Locate the cell with the specified text and output its [X, Y] center coordinate. 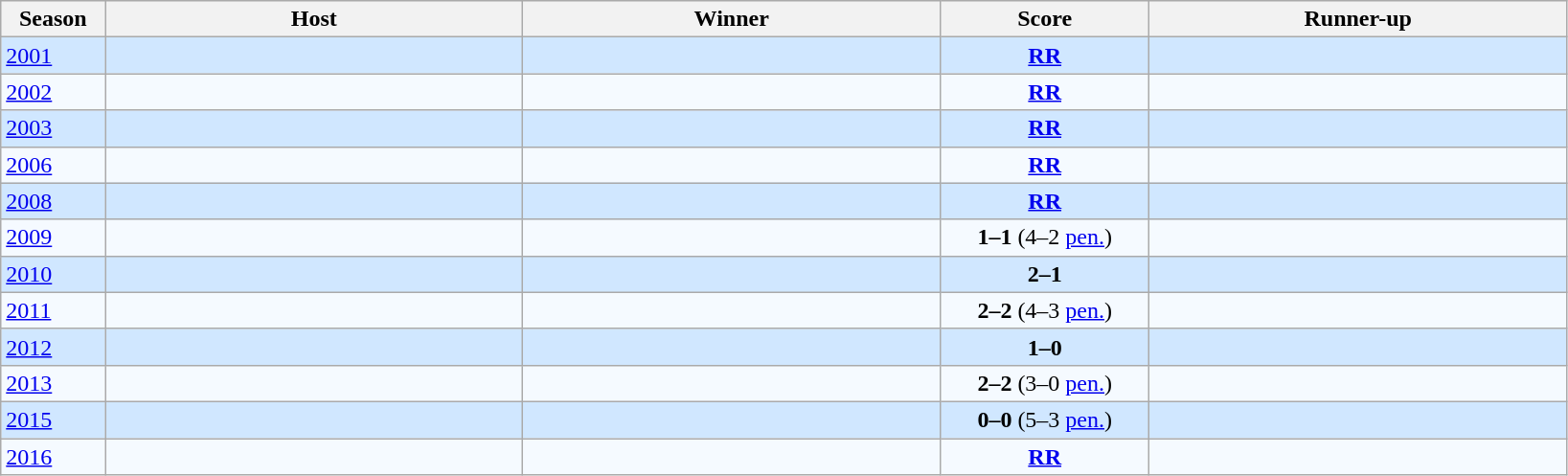
2006 [54, 165]
Host [314, 19]
2001 [54, 56]
2–1 [1045, 274]
2011 [54, 310]
2013 [54, 383]
2015 [54, 419]
2–2 (4–3 pen.) [1045, 310]
1–0 [1045, 347]
Score [1045, 19]
2009 [54, 238]
0–0 (5–3 pen.) [1045, 419]
1–1 (4–2 pen.) [1045, 238]
2016 [54, 457]
2003 [54, 128]
2–2 (3–0 pen.) [1045, 383]
2002 [54, 92]
2010 [54, 274]
2012 [54, 347]
Runner-up [1358, 19]
Season [54, 19]
2008 [54, 201]
Winner [732, 19]
